Pinpoint the cell where the given text exists, returning its (X, Y) midpoint coordinate. 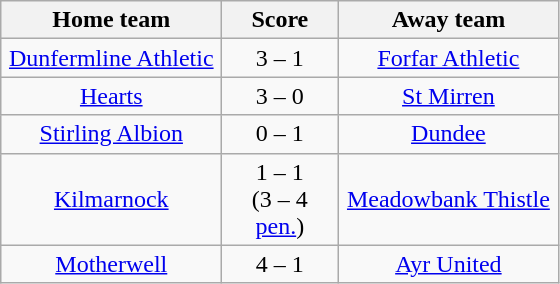
Motherwell (112, 264)
0 – 1 (280, 134)
St Mirren (448, 96)
4 – 1 (280, 264)
Hearts (112, 96)
Ayr United (448, 264)
Dunfermline Athletic (112, 58)
3 – 0 (280, 96)
Score (280, 20)
Away team (448, 20)
Dundee (448, 134)
Stirling Albion (112, 134)
3 – 1 (280, 58)
1 – 1(3 – 4 pen.) (280, 199)
Home team (112, 20)
Kilmarnock (112, 199)
Forfar Athletic (448, 58)
Meadowbank Thistle (448, 199)
